Return [X, Y] of the center of cell containing provided text 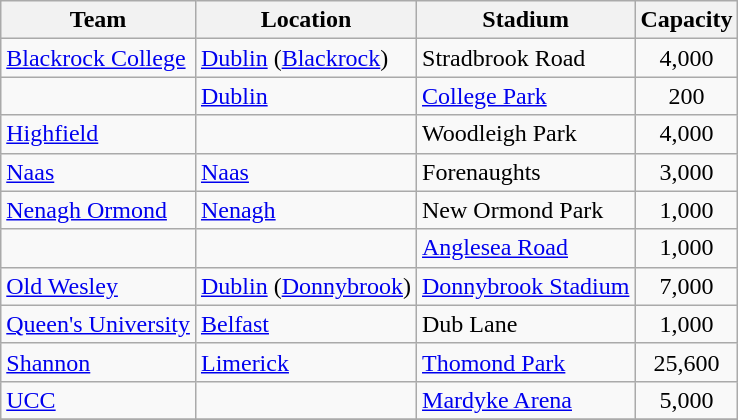
UCC [98, 400]
Capacity [686, 20]
Forenaughts [526, 172]
Dublin [306, 96]
Belfast [306, 324]
5,000 [686, 400]
200 [686, 96]
Anglesea Road [526, 248]
Dublin (Blackrock) [306, 58]
Stradbrook Road [526, 58]
Woodleigh Park [526, 134]
Nenagh [306, 210]
Stadium [526, 20]
Nenagh Ormond [98, 210]
Limerick [306, 362]
7,000 [686, 286]
Dub Lane [526, 324]
Blackrock College [98, 58]
Team [98, 20]
Queen's University [98, 324]
Location [306, 20]
Thomond Park [526, 362]
Highfield [98, 134]
College Park [526, 96]
25,600 [686, 362]
3,000 [686, 172]
Old Wesley [98, 286]
New Ormond Park [526, 210]
Dublin (Donnybrook) [306, 286]
Mardyke Arena [526, 400]
Donnybrook Stadium [526, 286]
Shannon [98, 362]
